Scan for the cell matching the given text and deliver its [X, Y] coordinate at center. 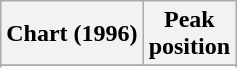
Chart (1996) [72, 34]
Peakposition [189, 34]
